Search for the cell housing the specified text and yield its [x, y] center coordinate. 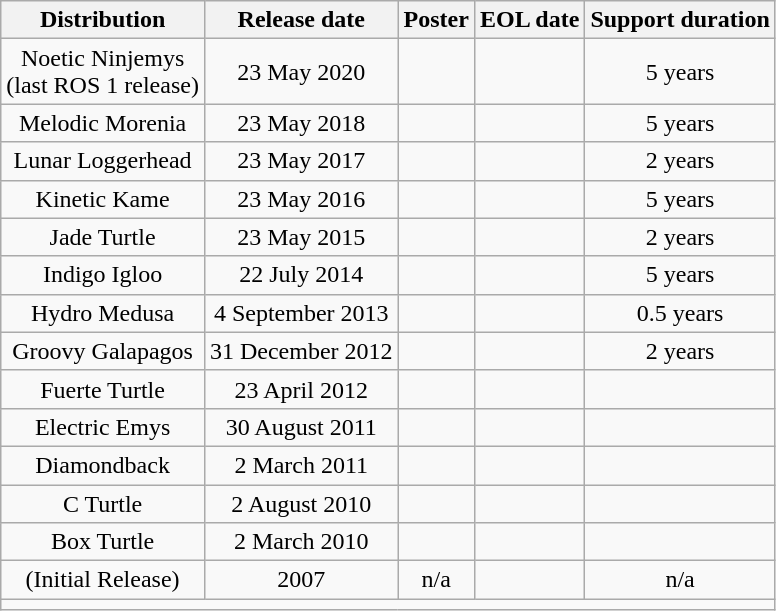
Electric Emys [103, 427]
Fuerte Turtle [103, 389]
2007 [301, 580]
23 May 2015 [301, 237]
Hydro Medusa [103, 313]
(Initial Release) [103, 580]
23 May 2020 [301, 72]
Jade Turtle [103, 237]
Distribution [103, 20]
23 May 2016 [301, 199]
Melodic Morenia [103, 123]
2 March 2010 [301, 542]
Indigo Igloo [103, 275]
EOL date [529, 20]
4 September 2013 [301, 313]
Poster [436, 20]
Noetic Ninjemys(last ROS 1 release) [103, 72]
Box Turtle [103, 542]
31 December 2012 [301, 351]
23 April 2012 [301, 389]
C Turtle [103, 503]
Diamondback [103, 465]
Release date [301, 20]
30 August 2011 [301, 427]
22 July 2014 [301, 275]
Support duration [680, 20]
23 May 2017 [301, 161]
2 March 2011 [301, 465]
2 August 2010 [301, 503]
Groovy Galapagos [103, 351]
Lunar Loggerhead [103, 161]
Kinetic Kame [103, 199]
0.5 years [680, 313]
23 May 2018 [301, 123]
